Search for the cell housing the specified text and yield its (x, y) center coordinate. 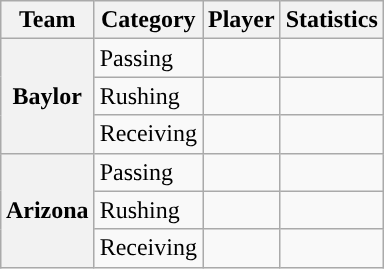
Category (148, 20)
Baylor (47, 96)
Player (241, 20)
Statistics (332, 20)
Arizona (47, 210)
Team (47, 20)
